For the text-containing cell, return its midpoint in (x, y) coordinate format. 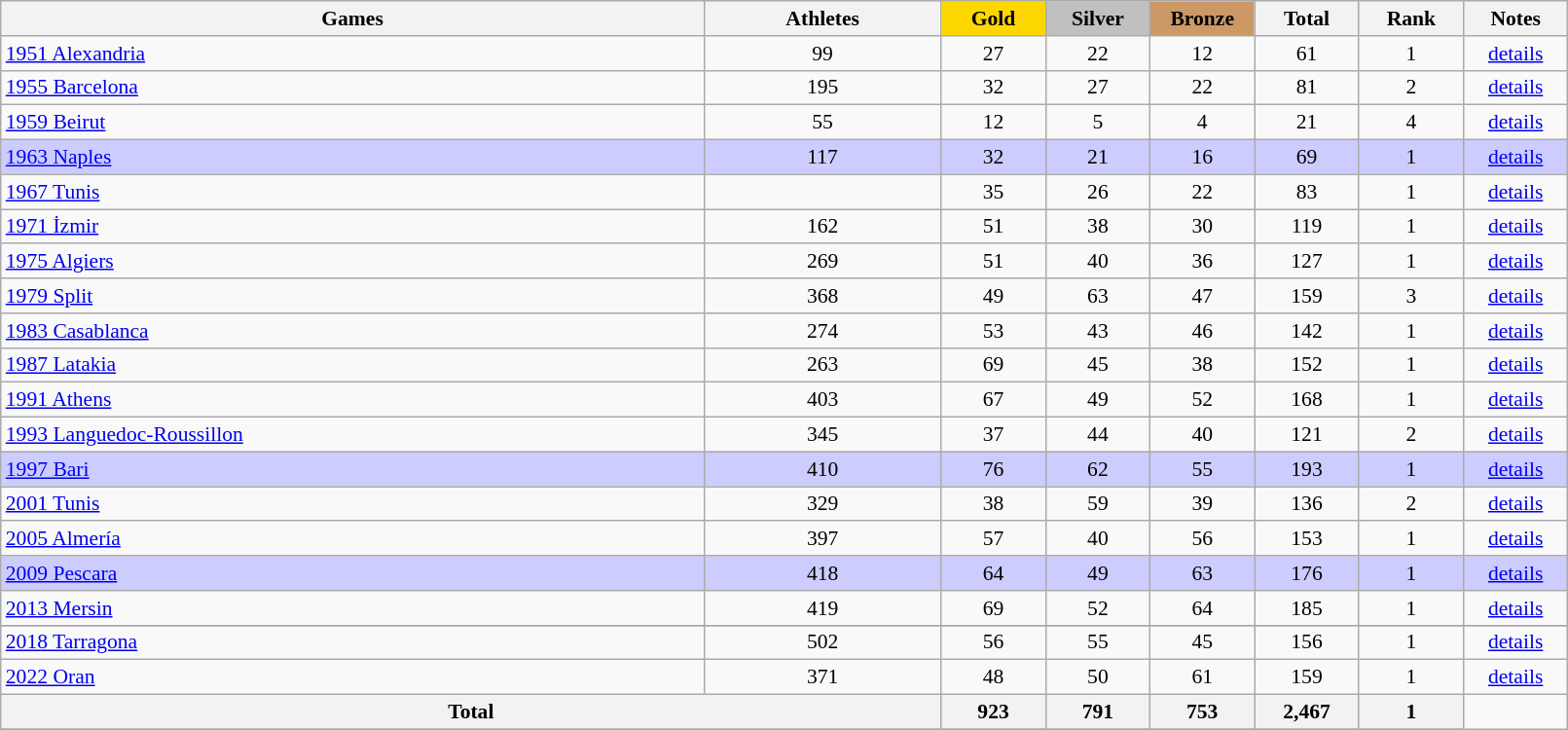
1963 Naples (352, 158)
53 (993, 331)
136 (1306, 504)
50 (1098, 677)
1979 Split (352, 296)
2013 Mersin (352, 608)
1959 Beirut (352, 123)
168 (1306, 400)
142 (1306, 331)
44 (1098, 435)
Athletes (822, 18)
48 (993, 677)
43 (1098, 331)
2001 Tunis (352, 504)
67 (993, 400)
1951 Alexandria (352, 54)
185 (1306, 608)
269 (822, 262)
35 (993, 192)
1991 Athens (352, 400)
36 (1203, 262)
345 (822, 435)
2022 Oran (352, 677)
329 (822, 504)
152 (1306, 365)
Rank (1411, 18)
403 (822, 400)
195 (822, 88)
923 (993, 712)
Bronze (1203, 18)
1971 İzmir (352, 227)
193 (1306, 469)
37 (993, 435)
1993 Languedoc-Roussillon (352, 435)
Notes (1516, 18)
119 (1306, 227)
57 (993, 539)
117 (822, 158)
59 (1098, 504)
2018 Tarragona (352, 642)
2009 Pescara (352, 573)
83 (1306, 192)
1975 Algiers (352, 262)
39 (1203, 504)
99 (822, 54)
16 (1203, 158)
176 (1306, 573)
1983 Casablanca (352, 331)
2005 Almería (352, 539)
371 (822, 677)
162 (822, 227)
397 (822, 539)
127 (1306, 262)
1997 Bari (352, 469)
2,467 (1306, 712)
410 (822, 469)
Gold (993, 18)
Silver (1098, 18)
753 (1203, 712)
76 (993, 469)
1967 Tunis (352, 192)
121 (1306, 435)
368 (822, 296)
1955 Barcelona (352, 88)
26 (1098, 192)
47 (1203, 296)
418 (822, 573)
62 (1098, 469)
Games (352, 18)
46 (1203, 331)
5 (1098, 123)
81 (1306, 88)
791 (1098, 712)
156 (1306, 642)
153 (1306, 539)
1987 Latakia (352, 365)
30 (1203, 227)
502 (822, 642)
274 (822, 331)
3 (1411, 296)
263 (822, 365)
419 (822, 608)
